Scan for the cell matching the given text and deliver its [X, Y] coordinate at center. 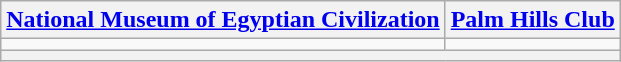
Palm Hills Club [532, 20]
National Museum of Egyptian Civilization [223, 20]
